Capture the cell that displays the provided text and extract its (x, y) central coordinate. 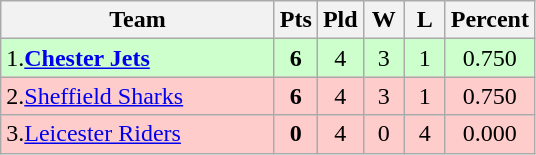
Team (138, 20)
Pld (340, 20)
L (424, 20)
0.000 (490, 134)
Pts (296, 20)
W (384, 20)
2.Sheffield Sharks (138, 96)
Percent (490, 20)
1.Chester Jets (138, 58)
3.Leicester Riders (138, 134)
